Provide the (x, y) coordinate of the cell's center where the given text is located.  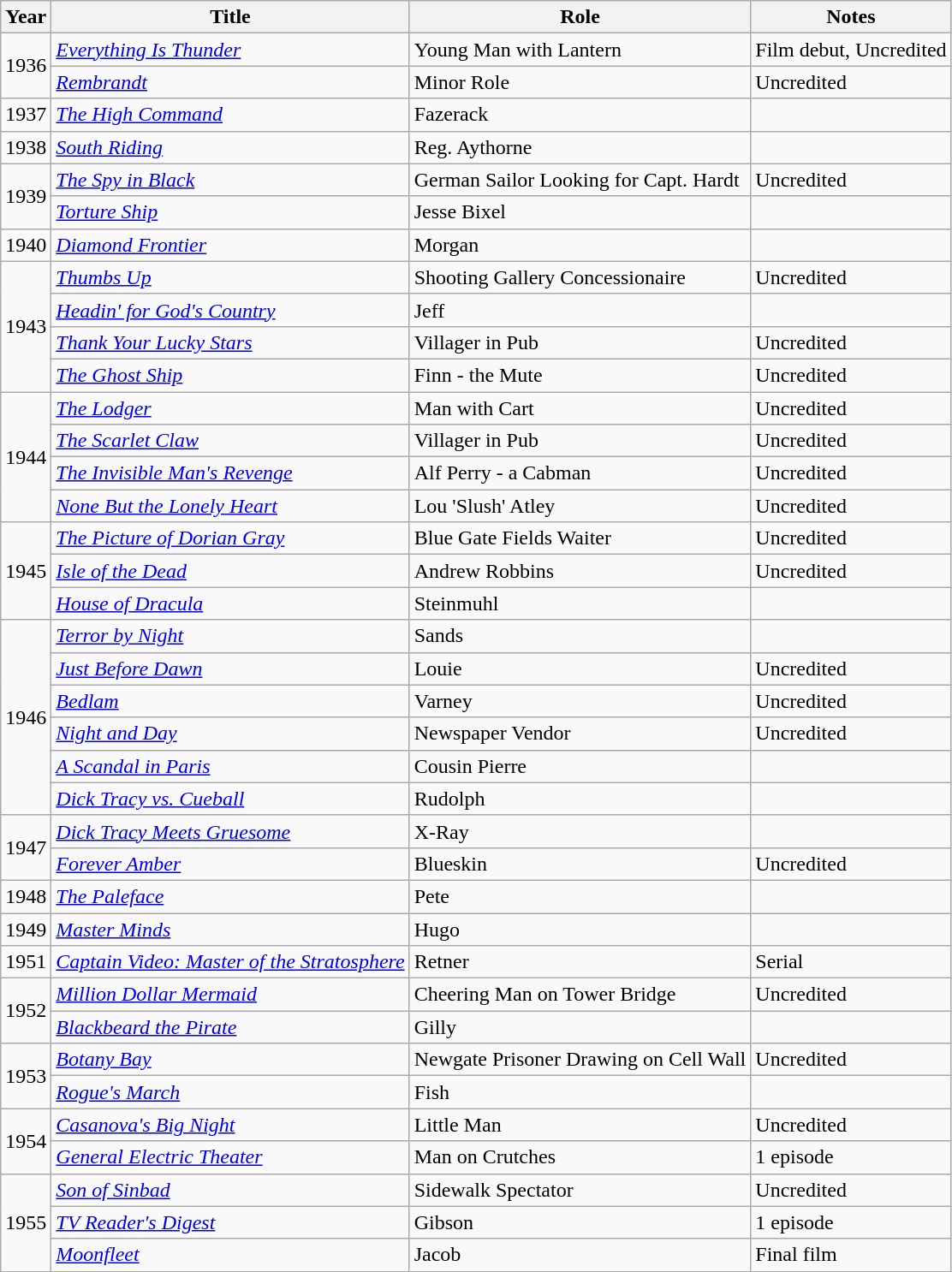
Man with Cart (580, 408)
Year (26, 17)
Louie (580, 669)
Newgate Prisoner Drawing on Cell Wall (580, 1060)
The Invisible Man's Revenge (230, 473)
1947 (26, 847)
German Sailor Looking for Capt. Hardt (580, 180)
The Ghost Ship (230, 375)
Night and Day (230, 734)
Jacob (580, 1255)
Gibson (580, 1222)
Morgan (580, 245)
Little Man (580, 1125)
The Lodger (230, 408)
Shooting Gallery Concessionaire (580, 277)
Dick Tracy Meets Gruesome (230, 831)
Newspaper Vendor (580, 734)
Rudolph (580, 799)
Hugo (580, 929)
1940 (26, 245)
Son of Sinbad (230, 1190)
Serial (851, 962)
1939 (26, 196)
Thumbs Up (230, 277)
1943 (26, 326)
X-Ray (580, 831)
None But the Lonely Heart (230, 506)
Pete (580, 896)
Headin' for God's Country (230, 310)
1954 (26, 1141)
Blackbeard the Pirate (230, 1027)
Retner (580, 962)
Young Man with Lantern (580, 50)
Fish (580, 1092)
Blueskin (580, 864)
Everything Is Thunder (230, 50)
The Spy in Black (230, 180)
Lou 'Slush' Atley (580, 506)
Final film (851, 1255)
1948 (26, 896)
Finn - the Mute (580, 375)
Title (230, 17)
Captain Video: Master of the Stratosphere (230, 962)
The Paleface (230, 896)
Terror by Night (230, 636)
The Scarlet Claw (230, 441)
Andrew Robbins (580, 571)
1937 (26, 115)
Steinmuhl (580, 603)
Alf Perry - a Cabman (580, 473)
Reg. Aythorne (580, 147)
Cousin Pierre (580, 766)
General Electric Theater (230, 1157)
Thank Your Lucky Stars (230, 342)
Just Before Dawn (230, 669)
Jeff (580, 310)
Varney (580, 701)
Blue Gate Fields Waiter (580, 538)
Cheering Man on Tower Bridge (580, 995)
Minor Role (580, 82)
A Scandal in Paris (230, 766)
Million Dollar Mermaid (230, 995)
Sidewalk Spectator (580, 1190)
Notes (851, 17)
Man on Crutches (580, 1157)
Casanova's Big Night (230, 1125)
Jesse Bixel (580, 212)
Role (580, 17)
1952 (26, 1011)
Moonfleet (230, 1255)
The Picture of Dorian Gray (230, 538)
Fazerack (580, 115)
Dick Tracy vs. Cueball (230, 799)
1946 (26, 717)
House of Dracula (230, 603)
Bedlam (230, 701)
The High Command (230, 115)
Botany Bay (230, 1060)
1936 (26, 66)
1944 (26, 457)
1938 (26, 147)
1951 (26, 962)
Master Minds (230, 929)
Rembrandt (230, 82)
Sands (580, 636)
1949 (26, 929)
South Riding (230, 147)
1955 (26, 1222)
Diamond Frontier (230, 245)
Forever Amber (230, 864)
TV Reader's Digest (230, 1222)
Isle of the Dead (230, 571)
1945 (26, 571)
Film debut, Uncredited (851, 50)
1953 (26, 1076)
Rogue's March (230, 1092)
Torture Ship (230, 212)
Gilly (580, 1027)
